Output the [x, y] coordinate of the center of the cell containing the given text.  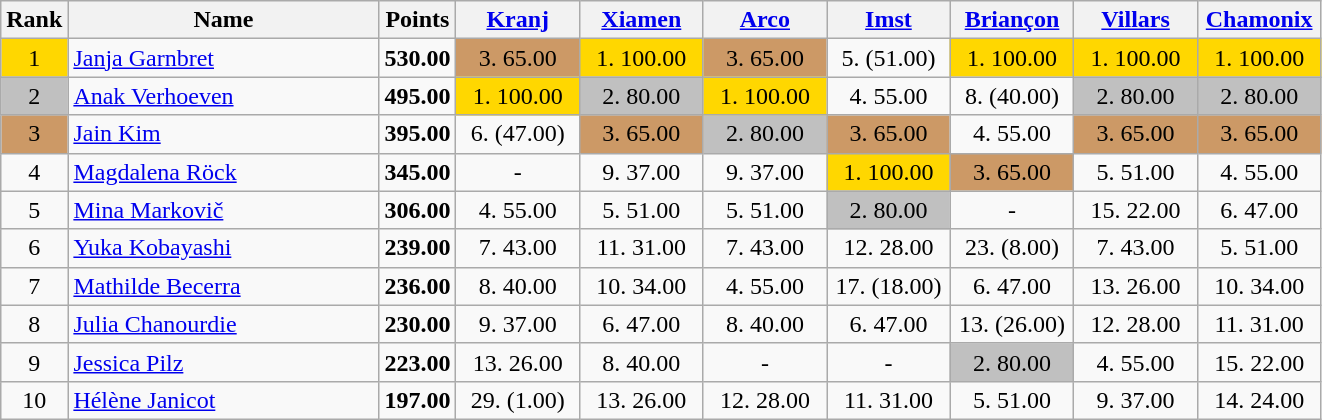
530.00 [418, 58]
4 [34, 172]
6. (47.00) [518, 134]
Mina Markovič [224, 210]
9 [34, 362]
5 [34, 210]
223.00 [418, 362]
14. 24.00 [1259, 400]
Points [418, 20]
Name [224, 20]
Yuka Kobayashi [224, 248]
Rank [34, 20]
Arco [765, 20]
10 [34, 400]
Jessica Pilz [224, 362]
Jain Kim [224, 134]
Villars [1136, 20]
Julia Chanourdie [224, 324]
345.00 [418, 172]
7 [34, 286]
306.00 [418, 210]
239.00 [418, 248]
236.00 [418, 286]
5. (51.00) [889, 58]
8. (40.00) [1012, 96]
29. (1.00) [518, 400]
Mathilde Becerra [224, 286]
13. (26.00) [1012, 324]
Magdalena Röck [224, 172]
Imst [889, 20]
197.00 [418, 400]
2 [34, 96]
Janja Garnbret [224, 58]
23. (8.00) [1012, 248]
Chamonix [1259, 20]
495.00 [418, 96]
17. (18.00) [889, 286]
Kranj [518, 20]
Briançon [1012, 20]
1 [34, 58]
Xiamen [642, 20]
395.00 [418, 134]
3 [34, 134]
Anak Verhoeven [224, 96]
8 [34, 324]
Hélène Janicot [224, 400]
6 [34, 248]
230.00 [418, 324]
